Search for the cell housing the specified text and yield its (X, Y) center coordinate. 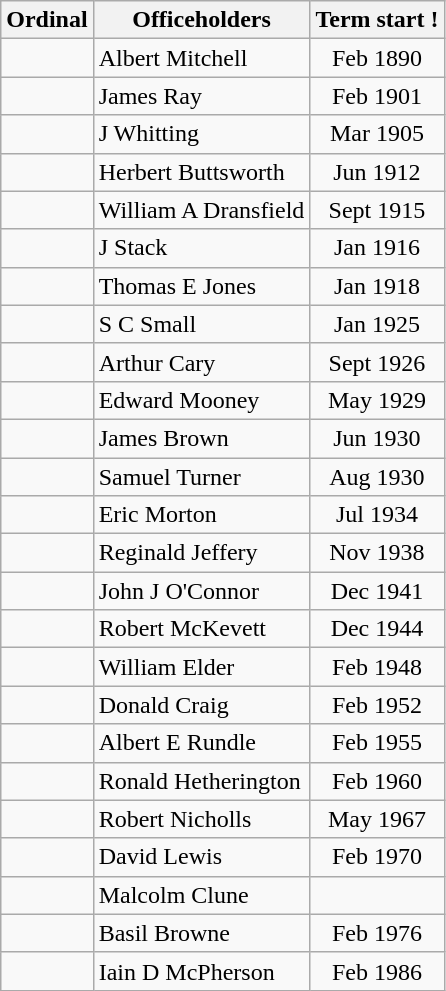
Ronald Hetherington (202, 781)
Feb 1976 (377, 933)
May 1929 (377, 400)
Jun 1930 (377, 438)
Jan 1916 (377, 248)
James Ray (202, 96)
Jan 1918 (377, 286)
Ordinal (47, 20)
Jan 1925 (377, 324)
William Elder (202, 667)
Sept 1926 (377, 362)
J Stack (202, 248)
Feb 1948 (377, 667)
Feb 1890 (377, 58)
Term start ! (377, 20)
Jul 1934 (377, 515)
Malcolm Clune (202, 895)
J Whitting (202, 134)
Iain D McPherson (202, 971)
John J O'Connor (202, 591)
S C Small (202, 324)
Robert McKevett (202, 629)
Nov 1938 (377, 553)
Aug 1930 (377, 477)
Dec 1944 (377, 629)
Arthur Cary (202, 362)
Herbert Buttsworth (202, 172)
Samuel Turner (202, 477)
William A Dransfield (202, 210)
Thomas E Jones (202, 286)
James Brown (202, 438)
Basil Browne (202, 933)
Edward Mooney (202, 400)
Mar 1905 (377, 134)
Sept 1915 (377, 210)
Albert Mitchell (202, 58)
Feb 1955 (377, 743)
Officeholders (202, 20)
Dec 1941 (377, 591)
Albert E Rundle (202, 743)
Donald Craig (202, 705)
Feb 1970 (377, 857)
Feb 1901 (377, 96)
Feb 1952 (377, 705)
Feb 1986 (377, 971)
May 1967 (377, 819)
Robert Nicholls (202, 819)
Feb 1960 (377, 781)
Eric Morton (202, 515)
Jun 1912 (377, 172)
Reginald Jeffery (202, 553)
David Lewis (202, 857)
